Pinpoint the cell where the given text exists, returning its (X, Y) midpoint coordinate. 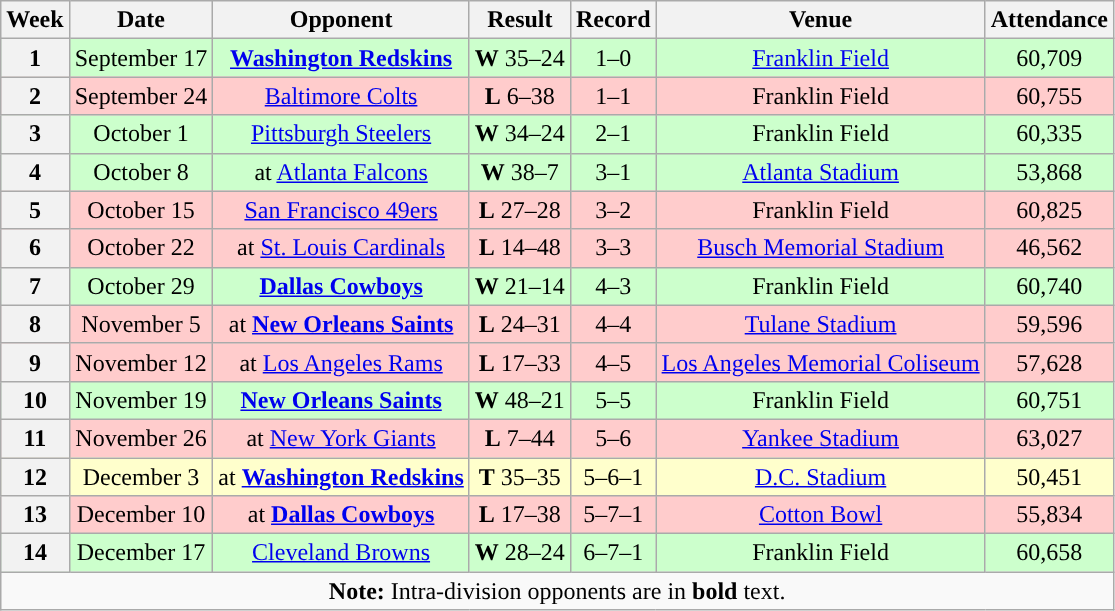
L 7–44 (520, 438)
Cotton Bowl (820, 515)
60,751 (1049, 400)
14 (35, 553)
L 24–31 (520, 324)
6–7–1 (613, 553)
3–2 (613, 210)
at Dallas Cowboys (341, 515)
November 12 (141, 362)
Dallas Cowboys (341, 286)
Record (613, 20)
57,628 (1049, 362)
Atlanta Stadium (820, 172)
at Washington Redskins (341, 477)
63,027 (1049, 438)
5–6–1 (613, 477)
at Atlanta Falcons (341, 172)
at New Orleans Saints (341, 324)
T 35–35 (520, 477)
1–0 (613, 58)
55,834 (1049, 515)
5 (35, 210)
W 48–21 (520, 400)
October 1 (141, 134)
4 (35, 172)
New Orleans Saints (341, 400)
Baltimore Colts (341, 96)
12 (35, 477)
D.C. Stadium (820, 477)
November 26 (141, 438)
San Francisco 49ers (341, 210)
60,740 (1049, 286)
59,596 (1049, 324)
60,335 (1049, 134)
4–5 (613, 362)
September 17 (141, 58)
Note: Intra-division opponents are in bold text. (558, 591)
Los Angeles Memorial Coliseum (820, 362)
1–1 (613, 96)
11 (35, 438)
at St. Louis Cardinals (341, 248)
3–1 (613, 172)
50,451 (1049, 477)
October 8 (141, 172)
3–3 (613, 248)
Washington Redskins (341, 58)
60,709 (1049, 58)
Opponent (341, 20)
October 29 (141, 286)
Result (520, 20)
Pittsburgh Steelers (341, 134)
at Los Angeles Rams (341, 362)
3 (35, 134)
October 22 (141, 248)
L 17–33 (520, 362)
60,658 (1049, 553)
at New York Giants (341, 438)
L 6–38 (520, 96)
46,562 (1049, 248)
9 (35, 362)
December 10 (141, 515)
December 3 (141, 477)
December 17 (141, 553)
10 (35, 400)
5–5 (613, 400)
8 (35, 324)
October 15 (141, 210)
Venue (820, 20)
6 (35, 248)
2–1 (613, 134)
W 38–7 (520, 172)
W 21–14 (520, 286)
L 17–38 (520, 515)
L 14–48 (520, 248)
53,868 (1049, 172)
Attendance (1049, 20)
Date (141, 20)
13 (35, 515)
Busch Memorial Stadium (820, 248)
5–6 (613, 438)
4–4 (613, 324)
Cleveland Browns (341, 553)
W 34–24 (520, 134)
L 27–28 (520, 210)
Tulane Stadium (820, 324)
5–7–1 (613, 515)
Yankee Stadium (820, 438)
W 28–24 (520, 553)
1 (35, 58)
60,825 (1049, 210)
Week (35, 20)
November 19 (141, 400)
4–3 (613, 286)
60,755 (1049, 96)
7 (35, 286)
W 35–24 (520, 58)
September 24 (141, 96)
November 5 (141, 324)
2 (35, 96)
